Locate the cell with the specified text and output its (x, y) center coordinate. 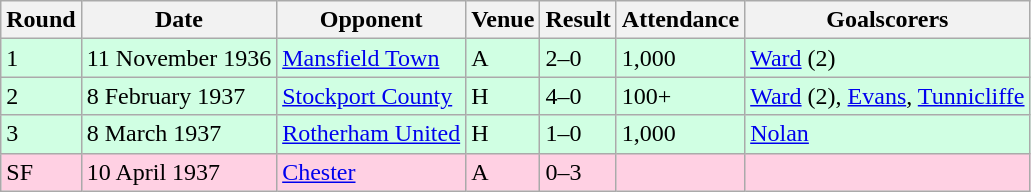
2 (41, 96)
10 April 1937 (178, 172)
Opponent (372, 20)
SF (41, 172)
11 November 1936 (178, 58)
Date (178, 20)
8 March 1937 (178, 134)
8 February 1937 (178, 96)
Round (41, 20)
Venue (503, 20)
Goalscorers (888, 20)
Attendance (680, 20)
0–3 (578, 172)
Nolan (888, 134)
Ward (2), Evans, Tunnicliffe (888, 96)
1–0 (578, 134)
Ward (2) (888, 58)
2–0 (578, 58)
Stockport County (372, 96)
3 (41, 134)
Rotherham United (372, 134)
100+ (680, 96)
Mansfield Town (372, 58)
4–0 (578, 96)
Result (578, 20)
Chester (372, 172)
1 (41, 58)
